From the cell containing the given text, extract its center point as (X, Y) coordinate. 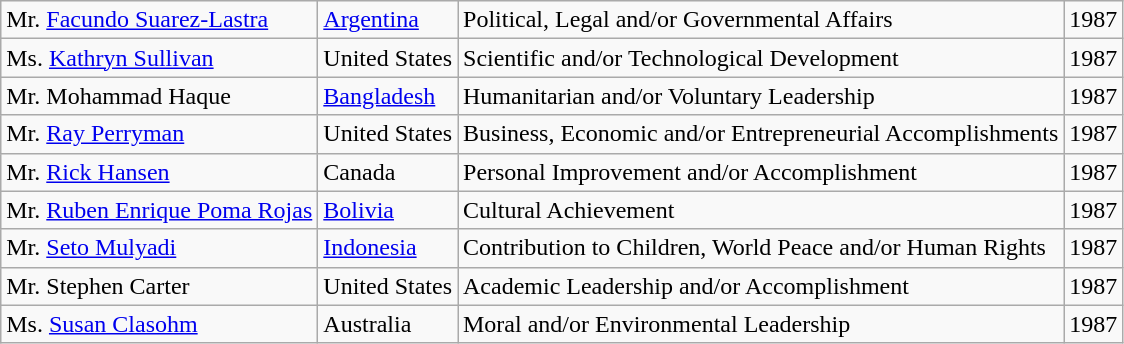
Bangladesh (388, 96)
Mr. Mohammad Haque (160, 96)
Canada (388, 172)
Argentina (388, 20)
Political, Legal and/or Governmental Affairs (761, 20)
Humanitarian and/or Voluntary Leadership (761, 96)
Mr. Seto Mulyadi (160, 248)
Australia (388, 324)
Mr. Ruben Enrique Poma Rojas (160, 210)
Academic Leadership and/or Accomplishment (761, 286)
Moral and/or Environmental Leadership (761, 324)
Cultural Achievement (761, 210)
Ms. Kathryn Sullivan (160, 58)
Bolivia (388, 210)
Mr. Stephen Carter (160, 286)
Personal Improvement and/or Accomplishment (761, 172)
Mr. Facundo Suarez-Lastra (160, 20)
Indonesia (388, 248)
Business, Economic and/or Entrepreneurial Accomplishments (761, 134)
Scientific and/or Technological Development (761, 58)
Ms. Susan Clasohm (160, 324)
Mr. Rick Hansen (160, 172)
Contribution to Children, World Peace and/or Human Rights (761, 248)
Mr. Ray Perryman (160, 134)
